Capture the cell that displays the provided text and extract its (x, y) central coordinate. 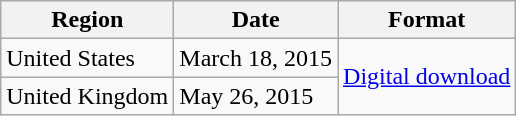
March 18, 2015 (256, 58)
May 26, 2015 (256, 96)
Format (427, 20)
Digital download (427, 77)
United Kingdom (88, 96)
Region (88, 20)
United States (88, 58)
Date (256, 20)
